For the text-containing cell, return its midpoint in (X, Y) coordinate format. 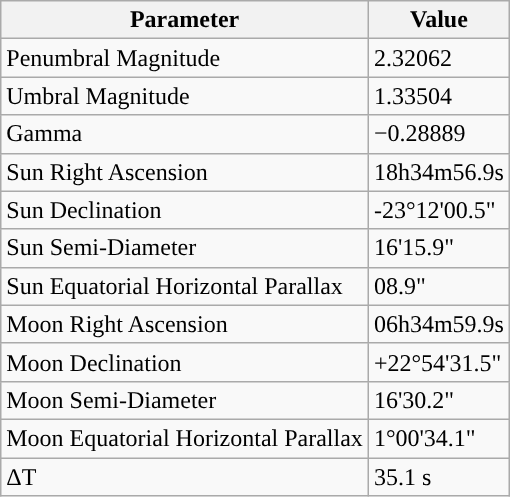
06h34m59.9s (438, 324)
Parameter (185, 20)
16'15.9" (438, 248)
Sun Declination (185, 210)
Sun Semi-Diameter (185, 248)
16'30.2" (438, 400)
Sun Right Ascension (185, 172)
08.9" (438, 286)
Value (438, 20)
35.1 s (438, 477)
18h34m56.9s (438, 172)
-23°12'00.5" (438, 210)
Sun Equatorial Horizontal Parallax (185, 286)
Moon Semi-Diameter (185, 400)
Moon Declination (185, 362)
2.32062 (438, 58)
Moon Equatorial Horizontal Parallax (185, 438)
Moon Right Ascension (185, 324)
Umbral Magnitude (185, 96)
ΔT (185, 477)
1°00'34.1" (438, 438)
Penumbral Magnitude (185, 58)
1.33504 (438, 96)
−0.28889 (438, 134)
+22°54'31.5" (438, 362)
Gamma (185, 134)
